Locate the cell with the specified text and output its [X, Y] center coordinate. 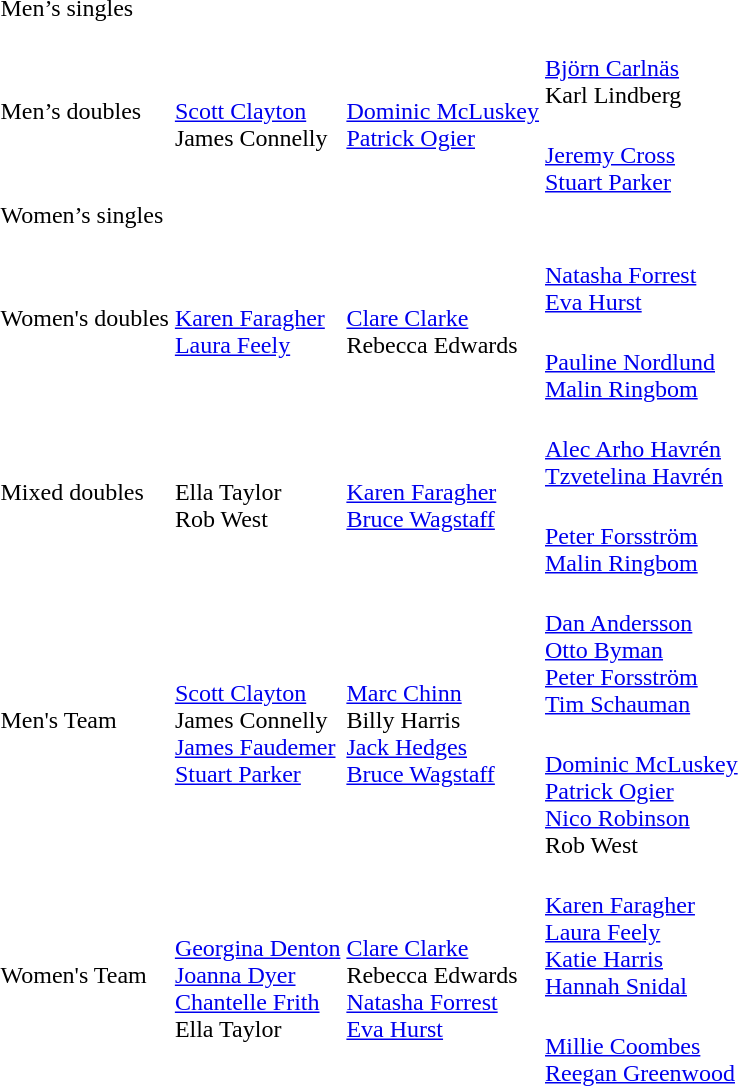
Ella TaylorRob West [258, 492]
Clare ClarkeRebecca Edwards [443, 318]
Scott ClaytonJames Connelly [258, 112]
Dominic McLuskeyPatrick Ogier [443, 112]
Karen FaragherLaura Feely [258, 318]
Karen FaragherBruce Wagstaff [443, 492]
Marc ChinnBilly HarrisJack HedgesBruce Wagstaff [443, 720]
Scott ClaytonJames ConnellyJames FaudemerStuart Parker [258, 720]
